Output the [X, Y] coordinate of the center of the cell containing the given text.  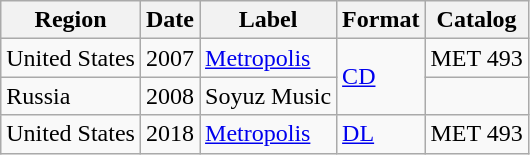
Soyuz Music [268, 96]
2007 [170, 58]
Region [71, 20]
Russia [71, 96]
Label [268, 20]
DL [381, 134]
2008 [170, 96]
Format [381, 20]
CD [381, 77]
Catalog [476, 20]
Date [170, 20]
2018 [170, 134]
